Return the (x, y) coordinate for the center point of the cell that contains the specified text.  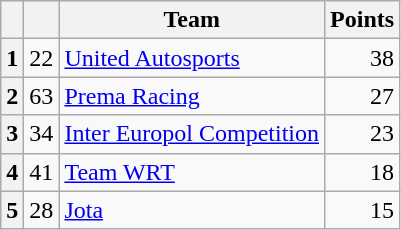
5 (12, 210)
28 (42, 210)
United Autosports (192, 58)
41 (42, 172)
63 (42, 96)
38 (362, 58)
3 (12, 134)
15 (362, 210)
Prema Racing (192, 96)
1 (12, 58)
18 (362, 172)
4 (12, 172)
Team WRT (192, 172)
23 (362, 134)
22 (42, 58)
34 (42, 134)
Points (362, 20)
Jota (192, 210)
Inter Europol Competition (192, 134)
2 (12, 96)
27 (362, 96)
Team (192, 20)
